Output the [X, Y] coordinate of the center of the cell containing the given text.  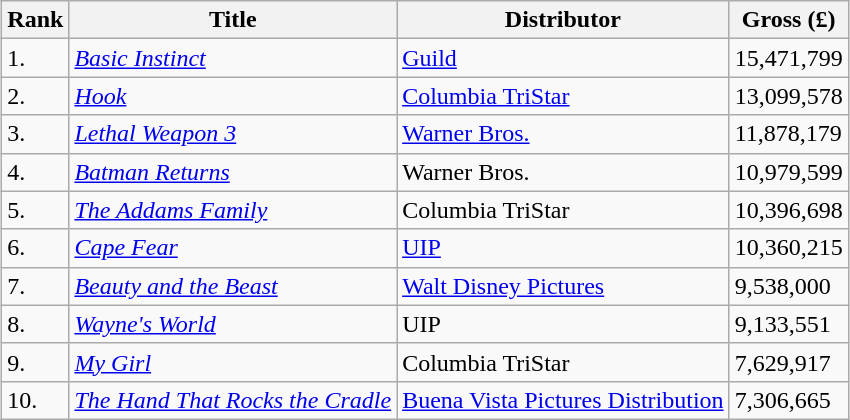
7,306,665 [788, 400]
5. [36, 210]
Gross (£) [788, 20]
Beauty and the Beast [233, 286]
Rank [36, 20]
Title [233, 20]
Cape Fear [233, 248]
The Hand That Rocks the Cradle [233, 400]
Guild [563, 58]
Hook [233, 96]
3. [36, 134]
Wayne's World [233, 324]
9,133,551 [788, 324]
The Addams Family [233, 210]
11,878,179 [788, 134]
8. [36, 324]
Batman Returns [233, 172]
Walt Disney Pictures [563, 286]
10. [36, 400]
10,396,698 [788, 210]
Distributor [563, 20]
7,629,917 [788, 362]
10,979,599 [788, 172]
6. [36, 248]
1. [36, 58]
4. [36, 172]
9,538,000 [788, 286]
10,360,215 [788, 248]
Lethal Weapon 3 [233, 134]
13,099,578 [788, 96]
9. [36, 362]
Buena Vista Pictures Distribution [563, 400]
2. [36, 96]
15,471,799 [788, 58]
Basic Instinct [233, 58]
7. [36, 286]
My Girl [233, 362]
